Search for the cell housing the specified text and yield its (x, y) center coordinate. 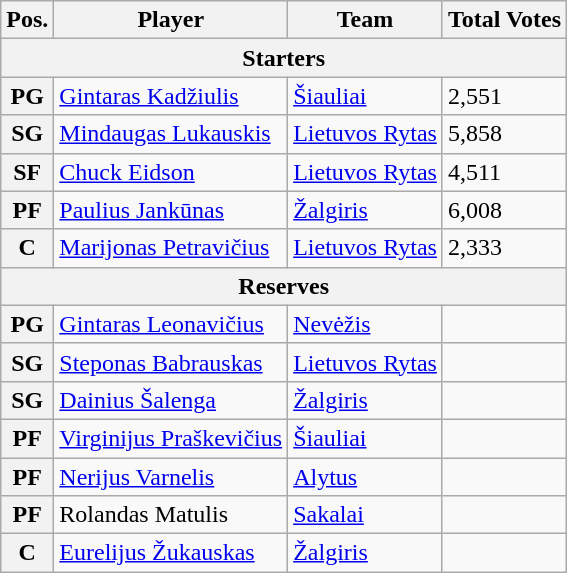
Reserves (284, 286)
Gintaras Kadžiulis (171, 96)
2,333 (504, 248)
Gintaras Leonavičius (171, 324)
Team (366, 20)
2,551 (504, 96)
SF (28, 172)
Player (171, 20)
Total Votes (504, 20)
Nevėžis (366, 324)
4,511 (504, 172)
Mindaugas Lukauskis (171, 134)
Starters (284, 58)
Steponas Babrauskas (171, 362)
Marijonas Petravičius (171, 248)
Eurelijus Žukauskas (171, 553)
Rolandas Matulis (171, 515)
Pos. (28, 20)
6,008 (504, 210)
Sakalai (366, 515)
Alytus (366, 477)
Nerijus Varnelis (171, 477)
Paulius Jankūnas (171, 210)
Dainius Šalenga (171, 400)
5,858 (504, 134)
Chuck Eidson (171, 172)
Virginijus Praškevičius (171, 438)
